Locate the cell with the specified text and output its (X, Y) center coordinate. 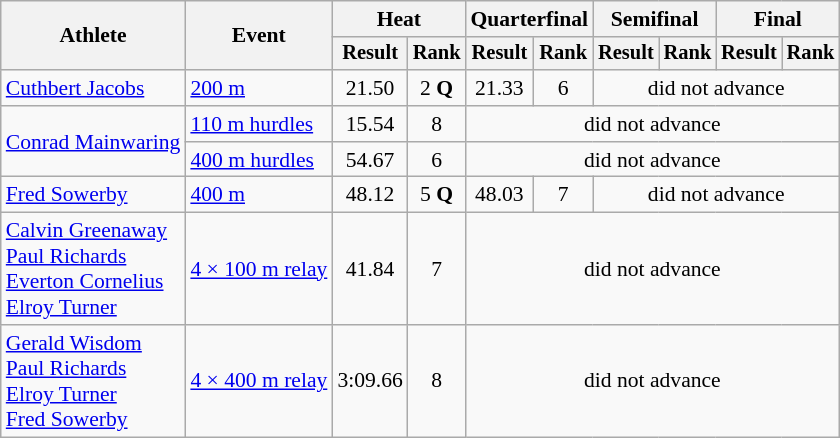
Conrad Mainwaring (94, 142)
Cuthbert Jacobs (94, 88)
400 m (258, 195)
Final (778, 19)
Gerald WisdomPaul RichardsElroy TurnerFred Sowerby (94, 381)
Calvin GreenawayPaul RichardsEverton CorneliusElroy Turner (94, 269)
110 m hurdles (258, 124)
21.50 (370, 88)
15.54 (370, 124)
Heat (398, 19)
41.84 (370, 269)
4 × 400 m relay (258, 381)
4 × 100 m relay (258, 269)
21.33 (499, 88)
Athlete (94, 36)
Quarterfinal (529, 19)
5 Q (437, 195)
3:09.66 (370, 381)
Fred Sowerby (94, 195)
2 Q (437, 88)
54.67 (370, 160)
200 m (258, 88)
48.03 (499, 195)
48.12 (370, 195)
Event (258, 36)
400 m hurdles (258, 160)
Semifinal (654, 19)
